Return (x, y) of the center of cell containing provided text 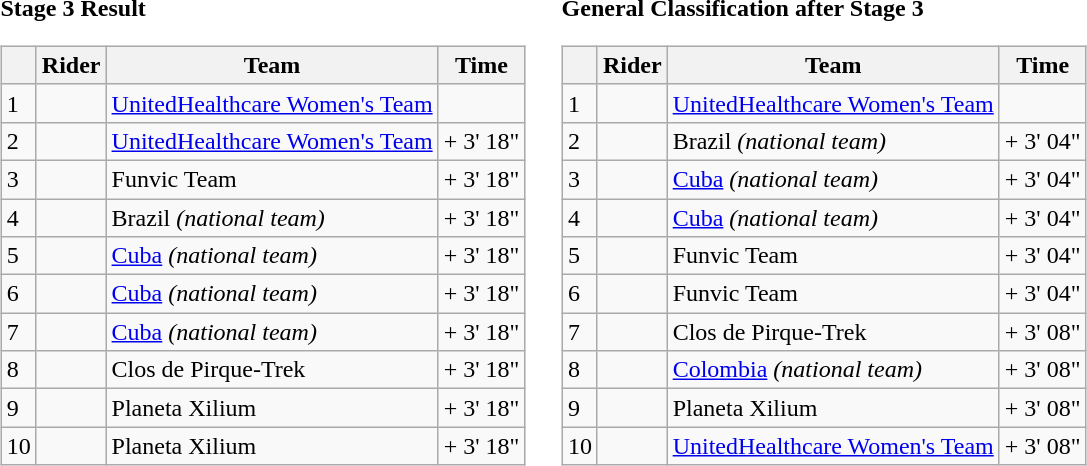
Colombia (national team) (833, 370)
